Search for the cell housing the specified text and yield its [x, y] center coordinate. 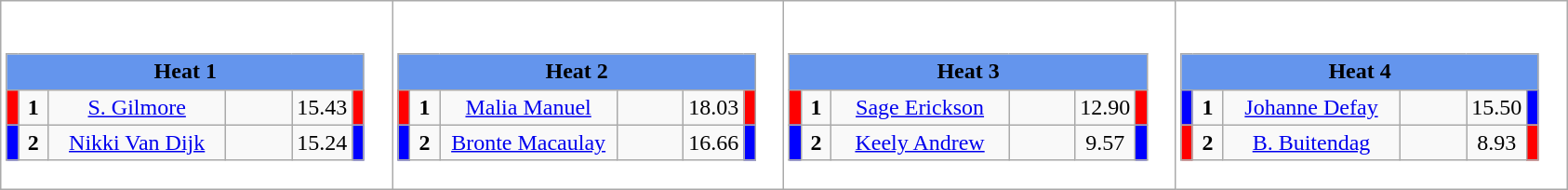
Heat 3 1 Sage Erickson 12.90 2 Keely Andrew 9.57 [980, 95]
Sage Erickson [921, 107]
15.50 [1497, 107]
Heat 1 [185, 72]
Johanne Defay [1311, 107]
Heat 4 1 Johanne Defay 15.50 2 B. Buitendag 8.93 [1371, 95]
Heat 1 1 S. Gilmore 15.43 2 Nikki Van Dijk 15.24 [197, 95]
Heat 2 1 Malia Manuel 18.03 2 Bronte Macaulay 16.66 [588, 95]
Nikki Van Dijk [138, 142]
S. Gilmore [138, 107]
Malia Manuel [528, 107]
18.03 [714, 107]
B. Buitendag [1311, 142]
Heat 4 [1360, 72]
8.93 [1497, 142]
9.57 [1105, 142]
Heat 2 [577, 72]
Keely Andrew [921, 142]
16.66 [714, 142]
Heat 3 [968, 72]
12.90 [1105, 107]
Bronte Macaulay [528, 142]
15.24 [322, 142]
15.43 [322, 107]
